Return the (X, Y) coordinate for the center point of the cell that contains the specified text.  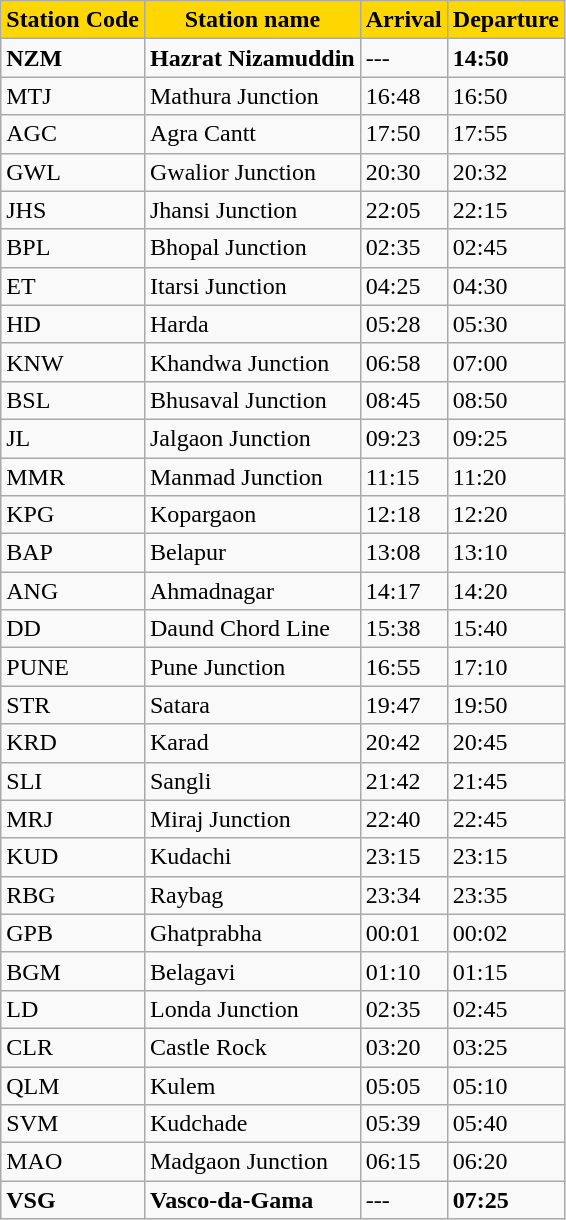
06:20 (506, 1162)
Khandwa Junction (252, 362)
09:25 (506, 438)
JL (73, 438)
07:25 (506, 1200)
MMR (73, 477)
22:40 (404, 819)
CLR (73, 1047)
16:50 (506, 96)
20:32 (506, 172)
Itarsi Junction (252, 286)
21:42 (404, 781)
05:39 (404, 1124)
Raybag (252, 895)
20:30 (404, 172)
AGC (73, 134)
Londa Junction (252, 1009)
14:50 (506, 58)
Vasco-da-Gama (252, 1200)
Karad (252, 743)
23:34 (404, 895)
00:01 (404, 933)
12:20 (506, 515)
Jhansi Junction (252, 210)
BPL (73, 248)
BSL (73, 400)
Satara (252, 705)
06:15 (404, 1162)
Pune Junction (252, 667)
15:38 (404, 629)
Harda (252, 324)
KPG (73, 515)
17:50 (404, 134)
Mathura Junction (252, 96)
01:10 (404, 971)
22:05 (404, 210)
11:20 (506, 477)
Kopargaon (252, 515)
08:45 (404, 400)
Ghatprabha (252, 933)
05:40 (506, 1124)
23:35 (506, 895)
MTJ (73, 96)
04:30 (506, 286)
03:25 (506, 1047)
MRJ (73, 819)
Hazrat Nizamuddin (252, 58)
SLI (73, 781)
KUD (73, 857)
12:18 (404, 515)
Madgaon Junction (252, 1162)
19:50 (506, 705)
05:30 (506, 324)
17:10 (506, 667)
Kudchade (252, 1124)
NZM (73, 58)
13:08 (404, 553)
Ahmadnagar (252, 591)
Miraj Junction (252, 819)
Belagavi (252, 971)
KRD (73, 743)
13:10 (506, 553)
Daund Chord Line (252, 629)
09:23 (404, 438)
11:15 (404, 477)
16:48 (404, 96)
06:58 (404, 362)
Gwalior Junction (252, 172)
ET (73, 286)
QLM (73, 1085)
05:10 (506, 1085)
SVM (73, 1124)
GPB (73, 933)
21:45 (506, 781)
DD (73, 629)
Belapur (252, 553)
Sangli (252, 781)
20:42 (404, 743)
01:15 (506, 971)
Bhopal Junction (252, 248)
Kudachi (252, 857)
BAP (73, 553)
LD (73, 1009)
BGM (73, 971)
Departure (506, 20)
KNW (73, 362)
Castle Rock (252, 1047)
07:00 (506, 362)
ANG (73, 591)
15:40 (506, 629)
STR (73, 705)
GWL (73, 172)
VSG (73, 1200)
05:28 (404, 324)
16:55 (404, 667)
Agra Cantt (252, 134)
19:47 (404, 705)
Manmad Junction (252, 477)
17:55 (506, 134)
04:25 (404, 286)
Bhusaval Junction (252, 400)
JHS (73, 210)
Jalgaon Junction (252, 438)
03:20 (404, 1047)
00:02 (506, 933)
22:15 (506, 210)
20:45 (506, 743)
RBG (73, 895)
14:17 (404, 591)
Kulem (252, 1085)
PUNE (73, 667)
Station name (252, 20)
14:20 (506, 591)
22:45 (506, 819)
MAO (73, 1162)
HD (73, 324)
05:05 (404, 1085)
08:50 (506, 400)
Arrival (404, 20)
Station Code (73, 20)
